Capture the cell that displays the provided text and extract its [x, y] central coordinate. 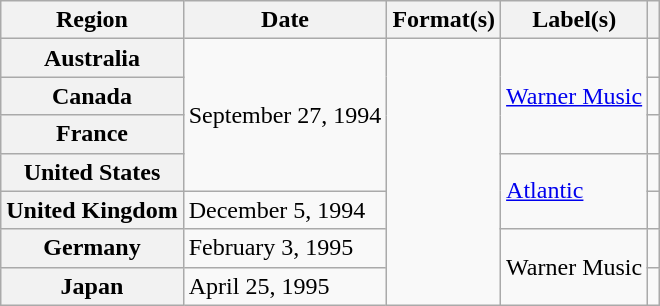
Atlantic [574, 191]
Date [285, 20]
February 3, 1995 [285, 248]
United Kingdom [92, 210]
Japan [92, 286]
Canada [92, 96]
Label(s) [574, 20]
Australia [92, 58]
Germany [92, 248]
United States [92, 172]
December 5, 1994 [285, 210]
April 25, 1995 [285, 286]
September 27, 1994 [285, 115]
Region [92, 20]
France [92, 134]
Format(s) [444, 20]
